For the text-containing cell, return its midpoint in [X, Y] coordinate format. 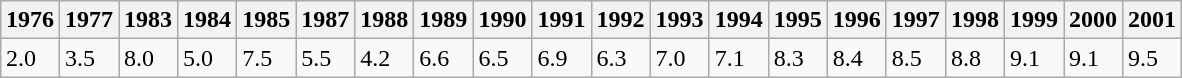
1995 [798, 20]
1997 [916, 20]
7.5 [266, 58]
2001 [1152, 20]
1976 [30, 20]
5.0 [208, 58]
8.3 [798, 58]
4.2 [384, 58]
1985 [266, 20]
1999 [1034, 20]
1977 [88, 20]
1988 [384, 20]
5.5 [326, 58]
2000 [1094, 20]
1996 [856, 20]
1998 [974, 20]
3.5 [88, 58]
8.0 [148, 58]
1992 [620, 20]
6.5 [502, 58]
2.0 [30, 58]
1987 [326, 20]
1989 [444, 20]
8.4 [856, 58]
1983 [148, 20]
6.3 [620, 58]
1993 [680, 20]
9.5 [1152, 58]
6.9 [562, 58]
6.6 [444, 58]
1991 [562, 20]
1990 [502, 20]
8.5 [916, 58]
7.0 [680, 58]
7.1 [738, 58]
1984 [208, 20]
8.8 [974, 58]
1994 [738, 20]
